Identify which cell holds the provided text, then report its (X, Y) central coordinate. 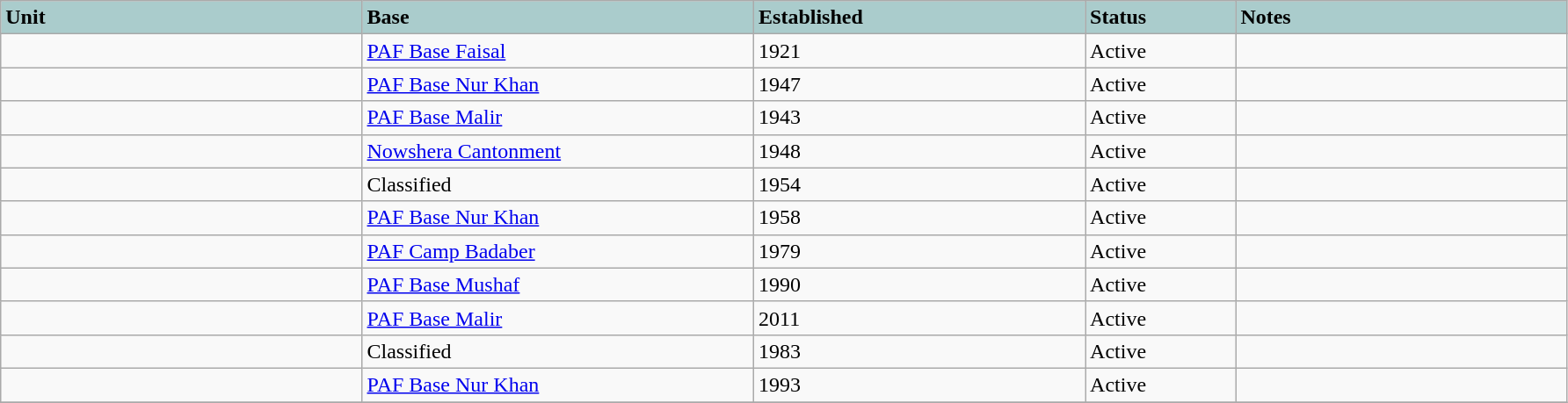
Established (919, 18)
2011 (919, 318)
Nowshera Cantonment (558, 151)
1948 (919, 151)
Notes (1401, 18)
1990 (919, 284)
1954 (919, 184)
Unit (181, 18)
PAF Base Faisal (558, 51)
Base (558, 18)
1958 (919, 218)
1979 (919, 251)
1921 (919, 51)
PAF Base Mushaf (558, 284)
PAF Camp Badaber (558, 251)
1983 (919, 351)
Status (1160, 18)
1947 (919, 84)
1993 (919, 385)
1943 (919, 118)
